Identify which cell holds the provided text, then report its (X, Y) central coordinate. 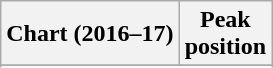
Chart (2016–17) (90, 34)
Peakposition (225, 34)
